From the cell containing the given text, extract its center point as [x, y] coordinate. 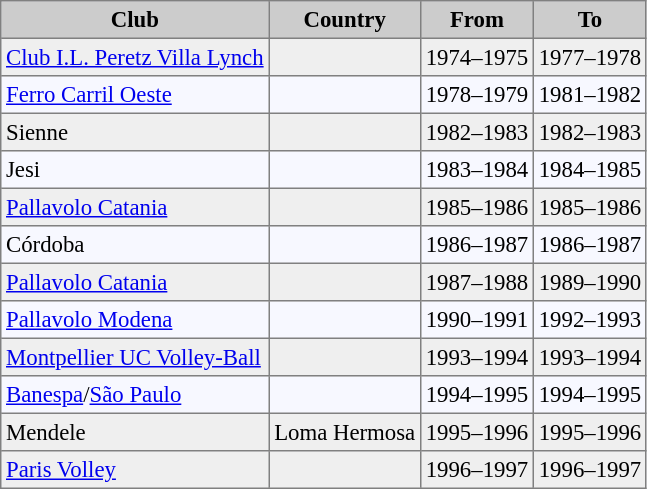
Country [345, 20]
Club I.L. Peretz Villa Lynch [135, 57]
Loma Hermosa [345, 432]
Córdoba [135, 245]
Pallavolo Modena [135, 320]
1992–1993 [590, 320]
Sienne [135, 132]
1989–1990 [590, 282]
Paris Volley [135, 470]
1974–1975 [476, 57]
1984–1985 [590, 170]
Ferro Carril Oeste [135, 95]
1983–1984 [476, 170]
1977–1978 [590, 57]
Banespa/São Paulo [135, 395]
1978–1979 [476, 95]
1981–1982 [590, 95]
1987–1988 [476, 282]
Montpellier UC Volley-Ball [135, 357]
Mendele [135, 432]
1990–1991 [476, 320]
To [590, 20]
From [476, 20]
Club [135, 20]
Jesi [135, 170]
